Extract the [X, Y] coordinate from the center of the cell holding the provided text.  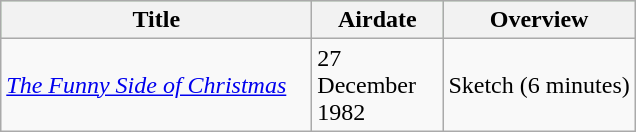
27 December 1982 [378, 85]
Title [156, 20]
Sketch (6 minutes) [539, 85]
Airdate [378, 20]
The Funny Side of Christmas [156, 85]
Overview [539, 20]
